Locate the cell with the specified text and output its [x, y] center coordinate. 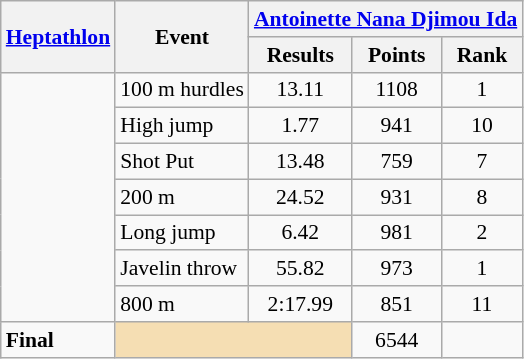
Event [182, 36]
100 m hurdles [182, 90]
Shot Put [182, 162]
800 m [182, 304]
7 [482, 162]
931 [397, 197]
973 [397, 269]
13.11 [300, 90]
941 [397, 126]
Heptathlon [58, 36]
Javelin throw [182, 269]
High jump [182, 126]
Points [397, 55]
6.42 [300, 233]
8 [482, 197]
13.48 [300, 162]
200 m [182, 197]
1.77 [300, 126]
Long jump [182, 233]
Rank [482, 55]
2:17.99 [300, 304]
759 [397, 162]
6544 [397, 340]
10 [482, 126]
Antoinette Nana Djimou Ida [386, 19]
Final [58, 340]
24.52 [300, 197]
11 [482, 304]
Results [300, 55]
2 [482, 233]
981 [397, 233]
851 [397, 304]
1108 [397, 90]
55.82 [300, 269]
